Return [x, y] of the center of cell containing provided text 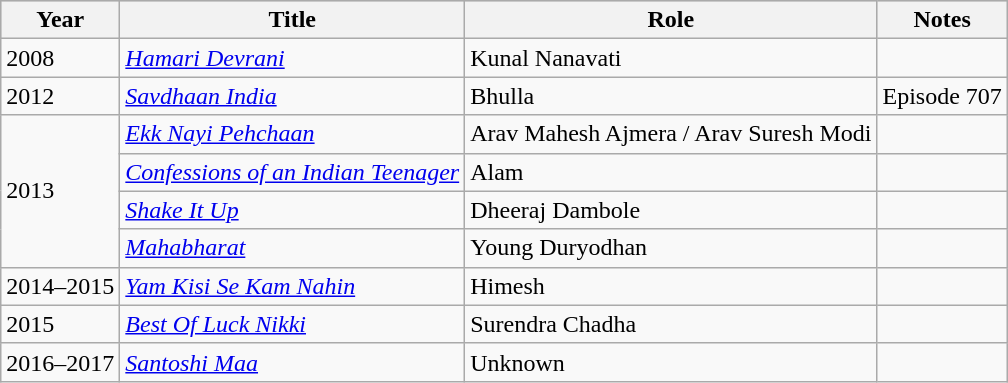
Alam [671, 172]
Year [60, 20]
Savdhaan India [292, 96]
Surendra Chadha [671, 324]
Santoshi Maa [292, 362]
Kunal Nanavati [671, 58]
Unknown [671, 362]
Role [671, 20]
Ekk Nayi Pehchaan [292, 134]
Best Of Luck Nikki [292, 324]
Bhulla [671, 96]
2013 [60, 191]
Mahabharat [292, 248]
2014–2015 [60, 286]
Yam Kisi Se Kam Nahin [292, 286]
Title [292, 20]
Dheeraj Dambole [671, 210]
2008 [60, 58]
Hamari Devrani [292, 58]
Shake It Up [292, 210]
2016–2017 [60, 362]
Confessions of an Indian Teenager [292, 172]
Young Duryodhan [671, 248]
Himesh [671, 286]
Notes [942, 20]
Episode 707 [942, 96]
2015 [60, 324]
Arav Mahesh Ajmera / Arav Suresh Modi [671, 134]
2012 [60, 96]
